Extract the (X, Y) coordinate from the center of the cell holding the provided text.  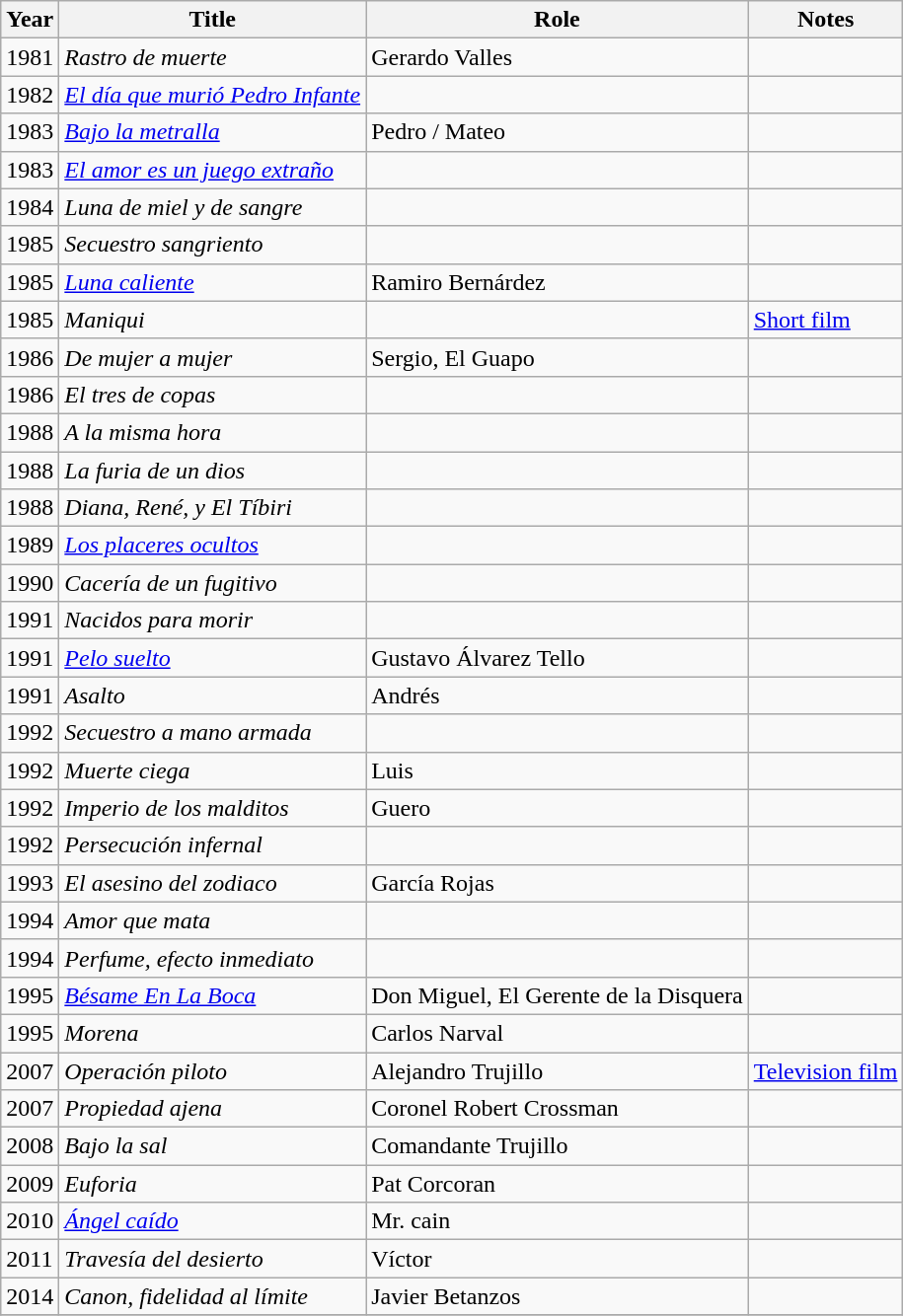
Morena (213, 1033)
2014 (30, 1296)
Pedro / Mateo (558, 132)
De mujer a mujer (213, 357)
Gustavo Álvarez Tello (558, 658)
Sergio, El Guapo (558, 357)
1990 (30, 583)
El día que murió Pedro Infante (213, 95)
2008 (30, 1146)
Andrés (558, 695)
El amor es un juego extraño (213, 170)
Propiedad ajena (213, 1109)
Don Miguel, El Gerente de la Disquera (558, 995)
García Rojas (558, 883)
Travesía del desierto (213, 1259)
Pat Corcoran (558, 1184)
Role (558, 20)
1993 (30, 883)
A la misma hora (213, 432)
Comandante Trujillo (558, 1146)
Cacería de un fugitivo (213, 583)
Amor que mata (213, 920)
Luna de miel y de sangre (213, 207)
El tres de copas (213, 395)
Rastro de muerte (213, 57)
El asesino del zodiaco (213, 883)
Bésame En La Boca (213, 995)
Javier Betanzos (558, 1296)
Bajo la sal (213, 1146)
Pelo suelto (213, 658)
Maniqui (213, 320)
Diana, René, y El Tíbiri (213, 508)
2009 (30, 1184)
Carlos Narval (558, 1033)
Mr. cain (558, 1221)
Guero (558, 808)
Alejandro Trujillo (558, 1070)
Imperio de los malditos (213, 808)
Coronel Robert Crossman (558, 1109)
Short film (825, 320)
Operación piloto (213, 1070)
Secuestro sangriento (213, 245)
La furia de un dios (213, 471)
Luis (558, 770)
Year (30, 20)
Ramiro Bernárdez (558, 282)
1984 (30, 207)
Víctor (558, 1259)
Los placeres ocultos (213, 546)
Secuestro a mano armada (213, 733)
Gerardo Valles (558, 57)
Television film (825, 1070)
Persecución infernal (213, 845)
1981 (30, 57)
Asalto (213, 695)
Ángel caído (213, 1221)
1982 (30, 95)
Bajo la metralla (213, 132)
2011 (30, 1259)
Luna caliente (213, 282)
1989 (30, 546)
Muerte ciega (213, 770)
2010 (30, 1221)
Nacidos para morir (213, 621)
Notes (825, 20)
Title (213, 20)
Canon, fidelidad al límite (213, 1296)
Perfume, efecto inmediato (213, 958)
Euforia (213, 1184)
